Capture the cell that displays the provided text and extract its [X, Y] central coordinate. 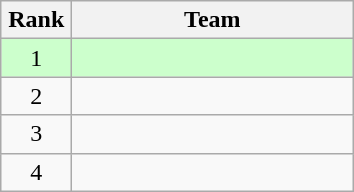
4 [36, 172]
Rank [36, 20]
2 [36, 96]
Team [212, 20]
1 [36, 58]
3 [36, 134]
